Provide the (x, y) coordinate of the cell's center where the given text is located.  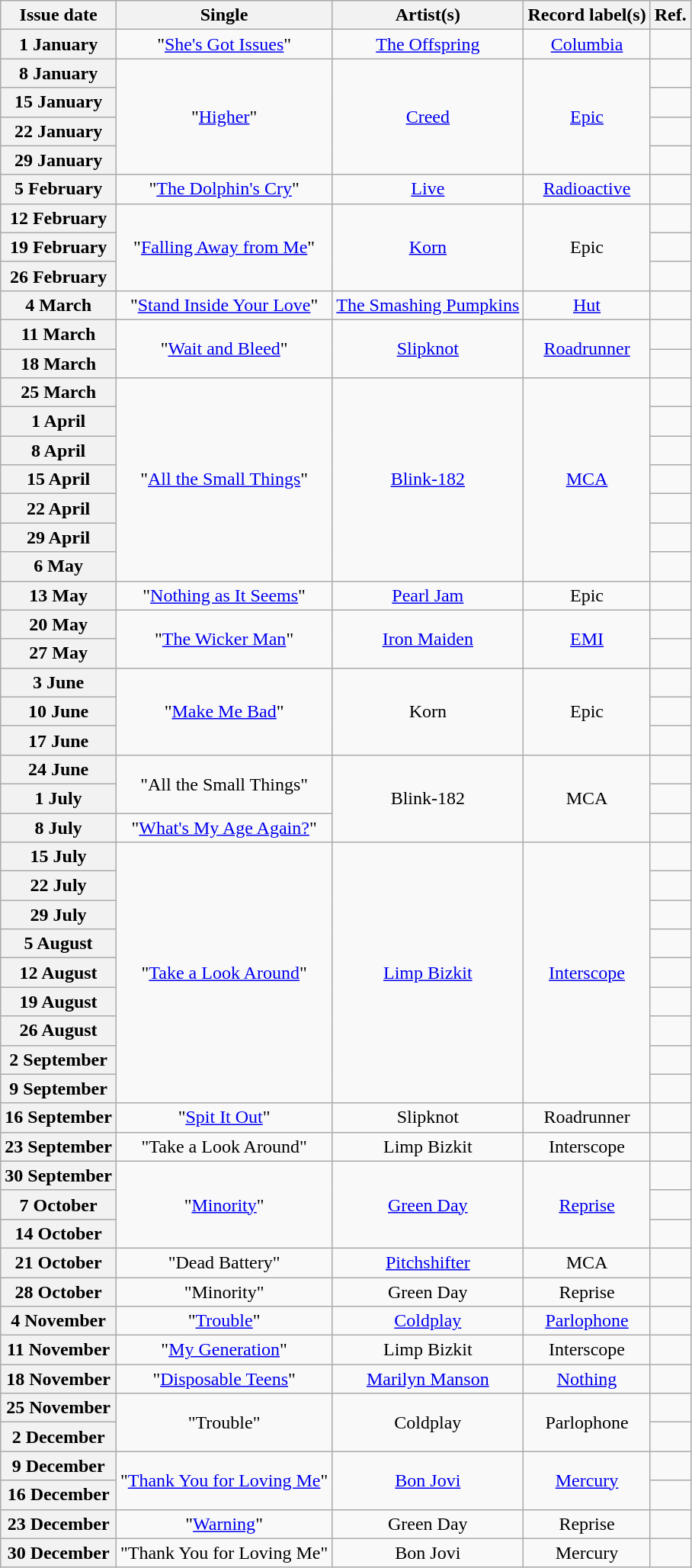
Radioactive (587, 189)
6 May (59, 566)
1 January (59, 44)
"Falling Away from Me" (224, 247)
Record label(s) (587, 15)
"Dead Battery" (224, 1262)
2 December (59, 1437)
Iron Maiden (428, 639)
28 October (59, 1292)
"The Wicker Man" (224, 639)
"Make Me Bad" (224, 711)
24 June (59, 769)
Marilyn Manson (428, 1379)
18 November (59, 1379)
13 May (59, 595)
21 October (59, 1262)
16 December (59, 1495)
27 May (59, 653)
Columbia (587, 44)
EMI (587, 639)
9 September (59, 1089)
Ref. (671, 15)
30 December (59, 1553)
2 September (59, 1060)
Single (224, 15)
Live (428, 189)
5 August (59, 944)
3 June (59, 682)
8 January (59, 73)
29 January (59, 160)
11 November (59, 1350)
"Warning" (224, 1524)
26 February (59, 276)
4 March (59, 305)
"The Dolphin's Cry" (224, 189)
7 October (59, 1204)
Issue date (59, 15)
11 March (59, 334)
14 October (59, 1233)
12 August (59, 973)
29 July (59, 915)
The Smashing Pumpkins (428, 305)
8 July (59, 827)
10 June (59, 711)
"Nothing as It Seems" (224, 595)
The Offspring (428, 44)
12 February (59, 218)
1 April (59, 422)
23 September (59, 1146)
26 August (59, 1031)
"Stand Inside Your Love" (224, 305)
Nothing (587, 1379)
25 November (59, 1408)
20 May (59, 624)
"Wait and Bleed" (224, 348)
8 April (59, 451)
25 March (59, 393)
22 April (59, 508)
"What's My Age Again?" (224, 827)
"Higher" (224, 117)
5 February (59, 189)
"She's Got Issues" (224, 44)
Artist(s) (428, 15)
Pearl Jam (428, 595)
"Spit It Out" (224, 1117)
"My Generation" (224, 1350)
22 July (59, 886)
15 January (59, 102)
30 September (59, 1175)
1 July (59, 798)
29 April (59, 537)
19 February (59, 247)
22 January (59, 131)
Hut (587, 305)
"Disposable Teens" (224, 1379)
Creed (428, 117)
23 December (59, 1524)
18 March (59, 364)
4 November (59, 1321)
15 April (59, 479)
15 July (59, 857)
17 June (59, 740)
9 December (59, 1466)
19 August (59, 1002)
Pitchshifter (428, 1262)
16 September (59, 1117)
